Find where the given text appears and provide that cell's center as [X, Y] coordinate. 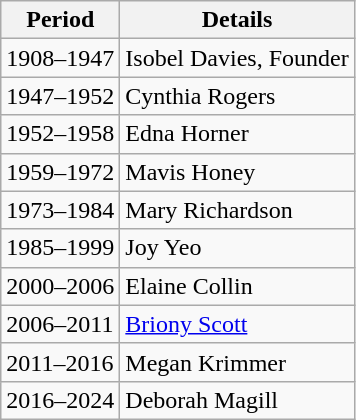
Period [60, 20]
1947–1952 [60, 96]
2000–2006 [60, 286]
Cynthia Rogers [237, 96]
Joy Yeo [237, 248]
Edna Horner [237, 134]
2006–2011 [60, 324]
1985–1999 [60, 248]
2011–2016 [60, 362]
1908–1947 [60, 58]
1952–1958 [60, 134]
Details [237, 20]
Isobel Davies, Founder [237, 58]
Mary Richardson [237, 210]
Deborah Magill [237, 400]
Mavis Honey [237, 172]
Megan Krimmer [237, 362]
1959–1972 [60, 172]
Briony Scott [237, 324]
Elaine Collin [237, 286]
1973–1984 [60, 210]
2016–2024 [60, 400]
